Capture the cell that displays the provided text and extract its (x, y) central coordinate. 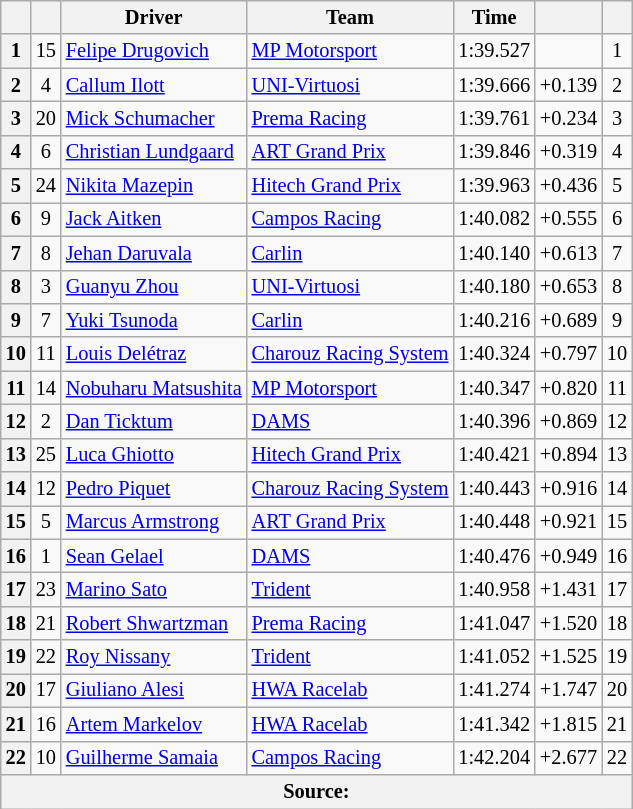
+0.613 (568, 253)
Yuki Tsunoda (154, 320)
1:40.347 (494, 388)
+0.234 (568, 118)
1:39.761 (494, 118)
1:40.140 (494, 253)
+0.555 (568, 219)
Artem Markelov (154, 724)
+1.431 (568, 589)
1:40.476 (494, 556)
1:39.963 (494, 186)
+0.820 (568, 388)
+0.319 (568, 152)
1:40.180 (494, 287)
1:39.666 (494, 85)
1:40.082 (494, 219)
+0.689 (568, 320)
Jehan Daruvala (154, 253)
Luca Ghiotto (154, 455)
Time (494, 17)
Christian Lundgaard (154, 152)
Marino Sato (154, 589)
Guanyu Zhou (154, 287)
1:42.204 (494, 758)
1:39.527 (494, 51)
Pedro Piquet (154, 489)
1:40.324 (494, 354)
Sean Gelael (154, 556)
Louis Delétraz (154, 354)
+0.797 (568, 354)
1:39.846 (494, 152)
24 (46, 186)
+0.921 (568, 522)
Robert Shwartzman (154, 623)
+1.747 (568, 690)
Team (350, 17)
1:41.274 (494, 690)
Guilherme Samaia (154, 758)
+0.916 (568, 489)
+0.436 (568, 186)
Driver (154, 17)
Source: (316, 791)
+1.815 (568, 724)
Callum Ilott (154, 85)
+0.869 (568, 421)
Marcus Armstrong (154, 522)
Nobuharu Matsushita (154, 388)
Felipe Drugovich (154, 51)
Nikita Mazepin (154, 186)
+0.894 (568, 455)
+1.525 (568, 657)
Mick Schumacher (154, 118)
Giuliano Alesi (154, 690)
23 (46, 589)
1:41.342 (494, 724)
1:40.421 (494, 455)
1:41.047 (494, 623)
Roy Nissany (154, 657)
1:40.958 (494, 589)
1:40.396 (494, 421)
1:40.443 (494, 489)
+0.653 (568, 287)
+0.139 (568, 85)
+1.520 (568, 623)
+0.949 (568, 556)
1:40.216 (494, 320)
1:41.052 (494, 657)
+2.677 (568, 758)
Jack Aitken (154, 219)
25 (46, 455)
1:40.448 (494, 522)
Dan Ticktum (154, 421)
